Return the [X, Y] coordinate for the center point of the cell that contains the specified text.  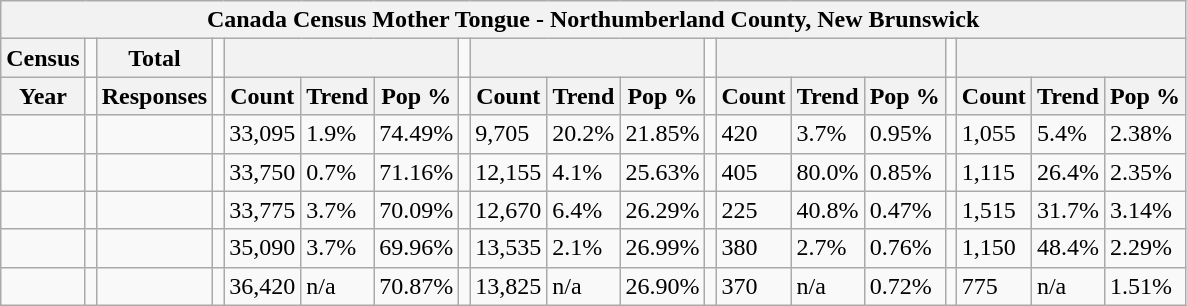
13,825 [508, 286]
775 [994, 286]
1,115 [994, 172]
25.63% [662, 172]
26.90% [662, 286]
1.51% [1144, 286]
1,150 [994, 248]
2.1% [584, 248]
405 [754, 172]
1,515 [994, 210]
380 [754, 248]
1,055 [994, 134]
71.16% [416, 172]
2.35% [1144, 172]
Census [43, 58]
0.7% [338, 172]
12,155 [508, 172]
40.8% [828, 210]
2.29% [1144, 248]
0.85% [904, 172]
26.99% [662, 248]
225 [754, 210]
69.96% [416, 248]
36,420 [262, 286]
Total [154, 58]
0.95% [904, 134]
0.47% [904, 210]
48.4% [1068, 248]
5.4% [1068, 134]
33,775 [262, 210]
420 [754, 134]
3.14% [1144, 210]
6.4% [584, 210]
21.85% [662, 134]
35,090 [262, 248]
31.7% [1068, 210]
Canada Census Mother Tongue - Northumberland County, New Brunswick [594, 20]
20.2% [584, 134]
0.76% [904, 248]
26.29% [662, 210]
4.1% [584, 172]
Year [43, 96]
74.49% [416, 134]
370 [754, 286]
0.72% [904, 286]
2.38% [1144, 134]
26.4% [1068, 172]
13,535 [508, 248]
1.9% [338, 134]
33,750 [262, 172]
9,705 [508, 134]
70.09% [416, 210]
Responses [154, 96]
12,670 [508, 210]
2.7% [828, 248]
70.87% [416, 286]
33,095 [262, 134]
80.0% [828, 172]
